Capture the cell that displays the provided text and extract its [X, Y] central coordinate. 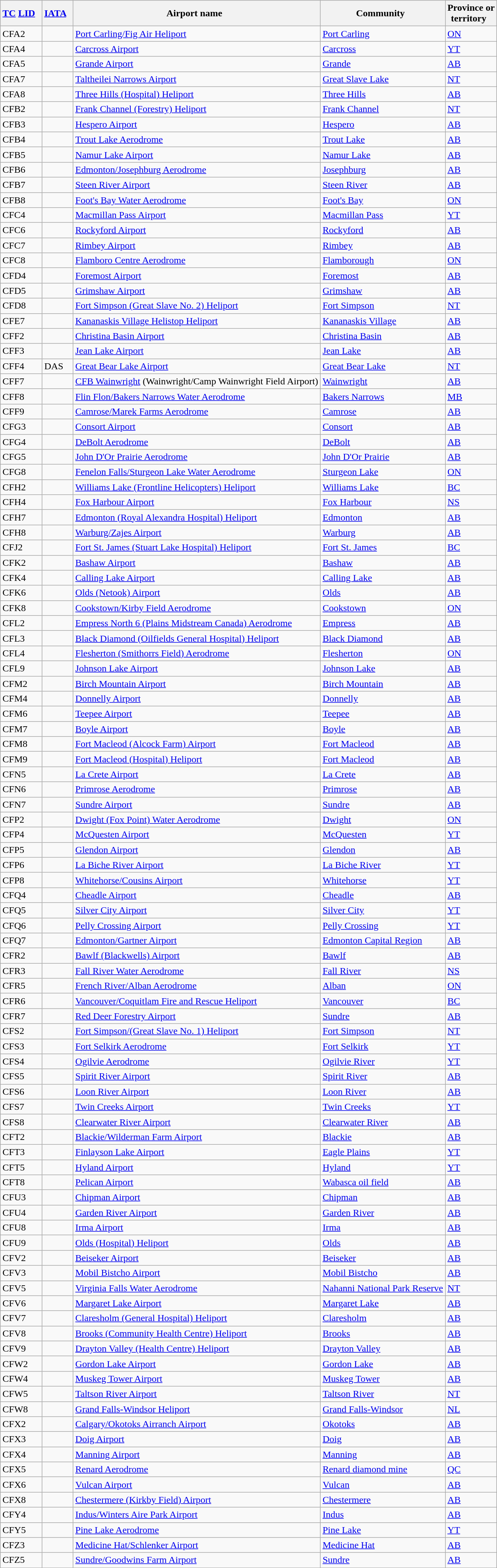
CFF7 [21, 381]
Flesherton (Smithorrs Field) Aerodrome [197, 653]
Calling Lake Airport [197, 578]
Brooks [383, 1333]
Black Diamond [383, 638]
CFA4 [21, 49]
Black Diamond (Oilfields General Hospital) Heliport [197, 638]
CFR3 [21, 971]
CFA2 [21, 34]
CFB4 [21, 139]
Calling Lake [383, 578]
Christina Basin Airport [197, 336]
CFB Wainwright (Wainwright/Camp Wainwright Field Airport) [197, 381]
Bakers Narrows [383, 396]
CFB8 [21, 200]
Gordon Lake [383, 1364]
Finlayson Lake Airport [197, 1152]
Namur Lake [383, 154]
Drayton Valley [383, 1348]
Donnelly [383, 699]
Medicine Hat/Schlenker Airport [197, 1545]
CFN6 [21, 789]
CFB5 [21, 154]
CFS2 [21, 1031]
Red Deer Forestry Airport [197, 1016]
CFM4 [21, 699]
Fort Simpson/(Great Slave No. 1) Heliport [197, 1031]
Eagle Plains [383, 1152]
CFQ4 [21, 895]
Cookstown [383, 608]
Glendon Airport [197, 850]
La Crete Airport [197, 774]
CFV3 [21, 1273]
CFX2 [21, 1424]
CFN7 [21, 804]
Beiseker [383, 1258]
Boyle Airport [197, 729]
Muskeg Tower [383, 1379]
Ogilvie Aerodrome [197, 1061]
Frank Channel [383, 109]
Warburg [383, 532]
CFP8 [21, 880]
Pine Lake [383, 1530]
Doig [383, 1439]
Carcross Airport [197, 49]
Edmonton (Royal Alexandra Hospital) Heliport [197, 517]
Trout Lake [383, 139]
Fort Macleod (Hospital) Heliport [197, 759]
Rimbey [383, 245]
French River/Alban Aerodrome [197, 986]
Johnson Lake [383, 668]
CFM6 [21, 714]
CFF9 [21, 411]
Empress [383, 623]
Indus [383, 1515]
MB [471, 396]
CFR2 [21, 956]
Hyland [383, 1167]
CFC4 [21, 215]
Warburg/Zajes Airport [197, 532]
CFT2 [21, 1137]
Consort Airport [197, 426]
Flamborough [383, 260]
Teepee [383, 714]
CFP6 [21, 865]
CFF8 [21, 396]
Kananaskis Village Helistop Heliport [197, 321]
Irma [383, 1228]
Jean Lake [383, 351]
CFL4 [21, 653]
Gordon Lake Airport [197, 1364]
Fort Macleod (Alcock Farm) Airport [197, 744]
CFA7 [21, 79]
CFP2 [21, 820]
CFQ7 [21, 941]
Williams Lake [383, 487]
CFG3 [21, 426]
CFV6 [21, 1303]
CFB3 [21, 124]
Fox Harbour Airport [197, 502]
CFF4 [21, 366]
CFM2 [21, 683]
CFC7 [21, 245]
Bashaw [383, 563]
CFB7 [21, 185]
CFS3 [21, 1046]
CFV7 [21, 1318]
CFS5 [21, 1076]
CFW2 [21, 1364]
Fort St. James [383, 548]
Namur Lake Airport [197, 154]
Vulcan Airport [197, 1485]
Cheadle Airport [197, 895]
CFD4 [21, 276]
Bawlf [383, 956]
CFD5 [21, 291]
Brooks (Community Health Centre) Heliport [197, 1333]
Loon River Airport [197, 1092]
Vulcan [383, 1485]
Port Carling [383, 34]
CFM7 [21, 729]
NL [471, 1409]
Flesherton [383, 653]
Wainwright [383, 381]
Fox Harbour [383, 502]
Foremost Airport [197, 276]
CFK8 [21, 608]
Great Bear Lake [383, 366]
Garden River [383, 1213]
Sturgeon Lake [383, 472]
Steen River Airport [197, 185]
La Biche River [383, 865]
Bawlf (Blackwells) Airport [197, 956]
Three Hills [383, 94]
CFK2 [21, 563]
Cheadle [383, 895]
La Crete [383, 774]
CFT5 [21, 1167]
Camrose/Marek Farms Aerodrome [197, 411]
Calgary/Okotoks Airranch Airport [197, 1424]
TC LID [21, 14]
CFY5 [21, 1530]
CFV9 [21, 1348]
Edmonton/Josephburg Aerodrome [197, 170]
John D'Or Prairie Aerodrome [197, 457]
Trout Lake Aerodrome [197, 139]
CFX3 [21, 1439]
CFP5 [21, 850]
Great Slave Lake [383, 79]
Nahanni National Park Reserve [383, 1288]
CFX8 [21, 1500]
Williams Lake (Frontline Helicopters) Heliport [197, 487]
Loon River [383, 1092]
CFB2 [21, 109]
Fall River [383, 971]
Alban [383, 986]
Chestermere (Kirkby Field) Airport [197, 1500]
Birch Mountain Airport [197, 683]
Donnelly Airport [197, 699]
Clearwater River [383, 1122]
CFX6 [21, 1485]
Okotoks [383, 1424]
Grand Falls-Windsor [383, 1409]
CFL9 [21, 668]
Twin Creeks Airport [197, 1107]
Taltson River Airport [197, 1394]
Edmonton Capital Region [383, 941]
Doig Airport [197, 1439]
Hespero [383, 124]
Spirit River [383, 1076]
Birch Mountain [383, 683]
Taltson River [383, 1394]
Chestermere [383, 1500]
Irma Airport [197, 1228]
CFU9 [21, 1243]
Beiseker Airport [197, 1258]
Blackie/Wilderman Farm Airport [197, 1137]
Grimshaw Airport [197, 291]
Ogilvie River [383, 1061]
Empress North 6 (Plains Midstream Canada) Aerodrome [197, 623]
Margaret Lake Airport [197, 1303]
Sundre/Goodwins Farm Airport [197, 1560]
Dwight (Fox Point) Water Aerodrome [197, 820]
Primrose [383, 789]
Christina Basin [383, 336]
Consort [383, 426]
CFU3 [21, 1198]
Pelly Crossing Airport [197, 926]
CFH4 [21, 502]
Blackie [383, 1137]
McQuesten [383, 835]
DeBolt [383, 442]
Flin Flon/Bakers Narrows Water Aerodrome [197, 396]
CFG8 [21, 472]
Foot's Bay [383, 200]
CFZ5 [21, 1560]
Whitehorse/Cousins Airport [197, 880]
Hespero Airport [197, 124]
Spirit River Airport [197, 1076]
Josephburg [383, 170]
McQuesten Airport [197, 835]
Medicine Hat [383, 1545]
Fenelon Falls/Sturgeon Lake Water Aerodrome [197, 472]
CFH2 [21, 487]
John D'Or Prairie [383, 457]
Flamboro Centre Aerodrome [197, 260]
CFK4 [21, 578]
Taltheilei Narrows Airport [197, 79]
CFS6 [21, 1092]
Three Hills (Hospital) Heliport [197, 94]
QC [471, 1470]
CFR5 [21, 986]
Boyle [383, 729]
Wabasca oil field [383, 1182]
Chipman Airport [197, 1198]
Twin Creeks [383, 1107]
CFM9 [21, 759]
Silver City Airport [197, 910]
CFH8 [21, 532]
CFL3 [21, 638]
Silver City [383, 910]
Manning [383, 1454]
Province orterritory [471, 14]
CFB6 [21, 170]
CFV8 [21, 1333]
Renard Aerodrome [197, 1470]
DeBolt Aerodrome [197, 442]
Margaret Lake [383, 1303]
CFF2 [21, 336]
Community [383, 14]
Manning Airport [197, 1454]
Bashaw Airport [197, 563]
Olds (Netook) Airport [197, 593]
Grande [383, 64]
CFU8 [21, 1228]
CFX4 [21, 1454]
Glendon [383, 850]
CFJ2 [21, 548]
CFU4 [21, 1213]
CFA8 [21, 94]
La Biche River Airport [197, 865]
Whitehorse [383, 880]
CFW4 [21, 1379]
Claresholm (General Hospital) Heliport [197, 1318]
Dwight [383, 820]
Great Bear Lake Airport [197, 366]
CFV5 [21, 1288]
Edmonton [383, 517]
Mobil Bistcho [383, 1273]
Frank Channel (Forestry) Heliport [197, 109]
Chipman [383, 1198]
CFN5 [21, 774]
CFK6 [21, 593]
Olds (Hospital) Heliport [197, 1243]
Johnson Lake Airport [197, 668]
Garden River Airport [197, 1213]
CFQ6 [21, 926]
DAS [58, 366]
CFC8 [21, 260]
CFM8 [21, 744]
CFZ3 [21, 1545]
Pelly Crossing [383, 926]
CFD8 [21, 306]
Fall River Water Aerodrome [197, 971]
IATA [58, 14]
CFS7 [21, 1107]
Steen River [383, 185]
Rockyford [383, 230]
Macmillan Pass [383, 215]
CFR6 [21, 1001]
Grande Airport [197, 64]
Grimshaw [383, 291]
CFS4 [21, 1061]
Claresholm [383, 1318]
Indus/Winters Aire Park Airport [197, 1515]
Fort Selkirk [383, 1046]
CFG4 [21, 442]
Muskeg Tower Airport [197, 1379]
CFL2 [21, 623]
Primrose Aerodrome [197, 789]
Renard diamond mine [383, 1470]
CFS8 [21, 1122]
Fort Selkirk Aerodrome [197, 1046]
Cookstown/Kirby Field Aerodrome [197, 608]
CFV2 [21, 1258]
CFE7 [21, 321]
CFY4 [21, 1515]
Vancouver/Coquitlam Fire and Rescue Heliport [197, 1001]
Clearwater River Airport [197, 1122]
Port Carling/Fig Air Heliport [197, 34]
CFT3 [21, 1152]
CFG5 [21, 457]
CFA5 [21, 64]
Pelican Airport [197, 1182]
Grand Falls-Windsor Heliport [197, 1409]
Hyland Airport [197, 1167]
CFH7 [21, 517]
CFP4 [21, 835]
Sundre Airport [197, 804]
CFQ5 [21, 910]
Pine Lake Aerodrome [197, 1530]
Fort St. James (Stuart Lake Hospital) Heliport [197, 548]
Foremost [383, 276]
Teepee Airport [197, 714]
CFW5 [21, 1394]
Rimbey Airport [197, 245]
Drayton Valley (Health Centre) Heliport [197, 1348]
Edmonton/Gartner Airport [197, 941]
CFF3 [21, 351]
Virginia Falls Water Aerodrome [197, 1288]
Carcross [383, 49]
Macmillan Pass Airport [197, 215]
CFC6 [21, 230]
Airport name [197, 14]
CFR7 [21, 1016]
Jean Lake Airport [197, 351]
CFT8 [21, 1182]
CFW8 [21, 1409]
Vancouver [383, 1001]
Camrose [383, 411]
Mobil Bistcho Airport [197, 1273]
Fort Simpson (Great Slave No. 2) Heliport [197, 306]
Foot's Bay Water Aerodrome [197, 200]
Rockyford Airport [197, 230]
Kananaskis Village [383, 321]
CFX5 [21, 1470]
